Output the (x, y) coordinate of the center of the cell containing the given text.  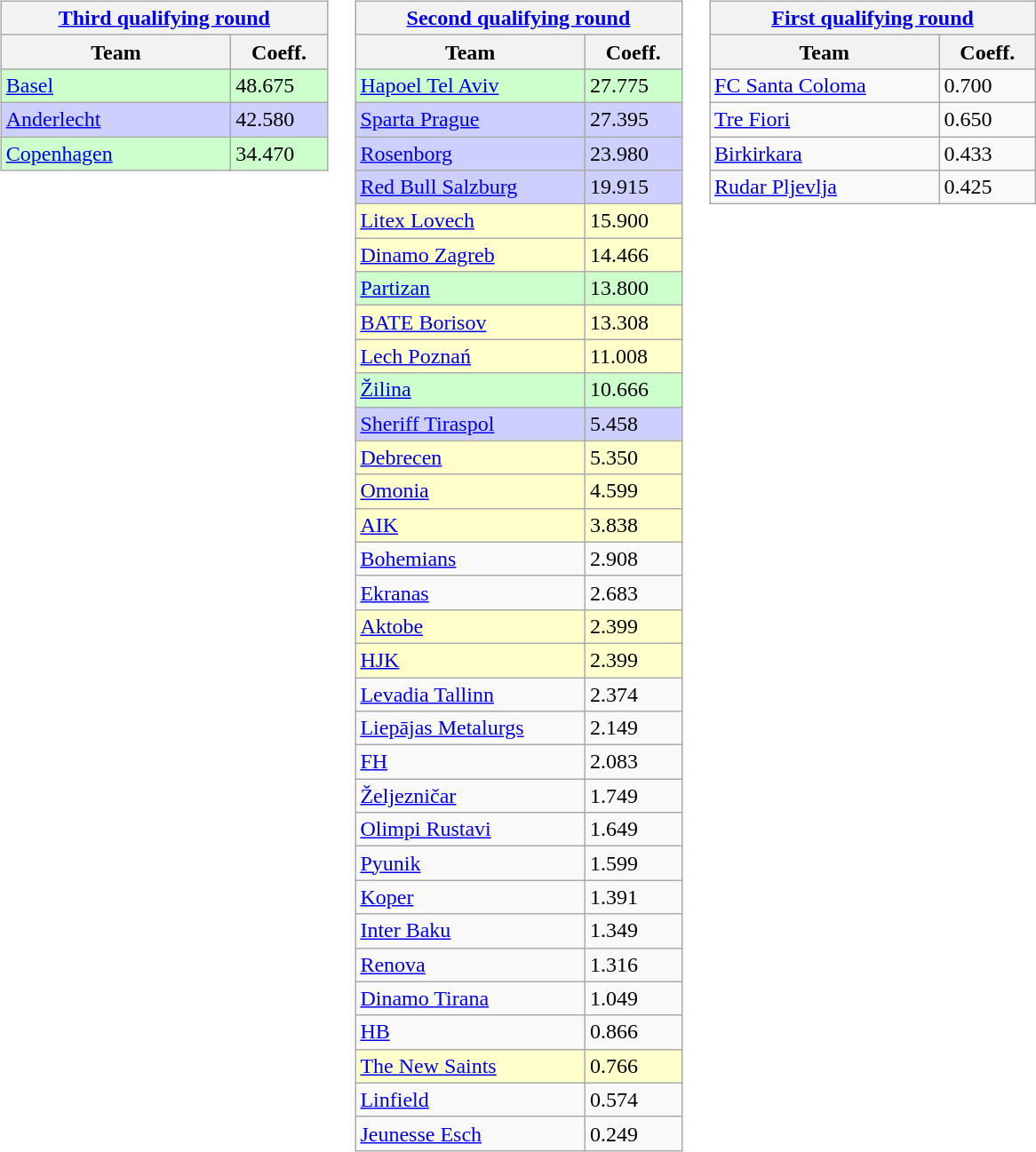
48.675 (279, 85)
19.915 (633, 187)
First qualifying round (873, 18)
5.458 (633, 424)
0.766 (633, 1066)
FC Santa Coloma (825, 85)
FH (471, 762)
0.425 (988, 187)
Rosenborg (471, 154)
0.249 (633, 1133)
Inter Baku (471, 931)
5.350 (633, 457)
Third qualifying round (163, 18)
Bohemians (471, 559)
Tre Fiori (825, 119)
HB (471, 1032)
0.574 (633, 1100)
HJK (471, 660)
Red Bull Salzburg (471, 187)
1.599 (633, 863)
23.980 (633, 154)
11.008 (633, 356)
2.908 (633, 559)
AIK (471, 525)
2.083 (633, 762)
BATE Borisov (471, 322)
0.650 (988, 119)
2.149 (633, 728)
Željezničar (471, 796)
1.049 (633, 998)
Partizan (471, 289)
Copenhagen (116, 154)
Lech Poznań (471, 356)
13.800 (633, 289)
Litex Lovech (471, 221)
1.316 (633, 965)
0.866 (633, 1032)
Sheriff Tiraspol (471, 424)
2.374 (633, 694)
Sparta Prague (471, 119)
2.683 (633, 592)
Debrecen (471, 457)
Linfield (471, 1100)
Olimpi Rustavi (471, 830)
34.470 (279, 154)
Dinamo Zagreb (471, 255)
Liepājas Metalurgs (471, 728)
Levadia Tallinn (471, 694)
Birkirkara (825, 154)
Omonia (471, 491)
13.308 (633, 322)
1.391 (633, 897)
3.838 (633, 525)
4.599 (633, 491)
10.666 (633, 390)
Renova (471, 965)
42.580 (279, 119)
The New Saints (471, 1066)
Hapoel Tel Aviv (471, 85)
0.700 (988, 85)
0.433 (988, 154)
Žilina (471, 390)
Rudar Pljevlja (825, 187)
Aktobe (471, 626)
Pyunik (471, 863)
Koper (471, 897)
15.900 (633, 221)
1.349 (633, 931)
Jeunesse Esch (471, 1133)
Ekranas (471, 592)
1.649 (633, 830)
Basel (116, 85)
27.775 (633, 85)
Dinamo Tirana (471, 998)
1.749 (633, 796)
14.466 (633, 255)
Anderlecht (116, 119)
Second qualifying round (519, 18)
27.395 (633, 119)
